From the cell containing the given text, extract its center point as (X, Y) coordinate. 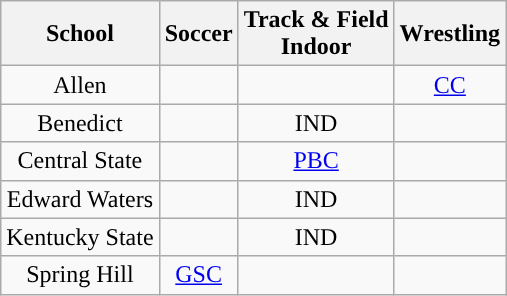
Benedict (80, 123)
GSC (198, 275)
CC (450, 85)
Soccer (198, 34)
Wrestling (450, 34)
PBC (316, 161)
Allen (80, 85)
Central State (80, 161)
School (80, 34)
Kentucky State (80, 237)
Track & FieldIndoor (316, 34)
Spring Hill (80, 275)
Edward Waters (80, 199)
